Identify which cell holds the provided text, then report its [x, y] central coordinate. 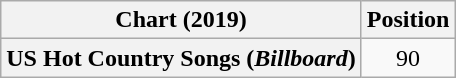
Position [408, 20]
Chart (2019) [181, 20]
US Hot Country Songs (Billboard) [181, 58]
90 [408, 58]
